For the text-containing cell, return its midpoint in (X, Y) coordinate format. 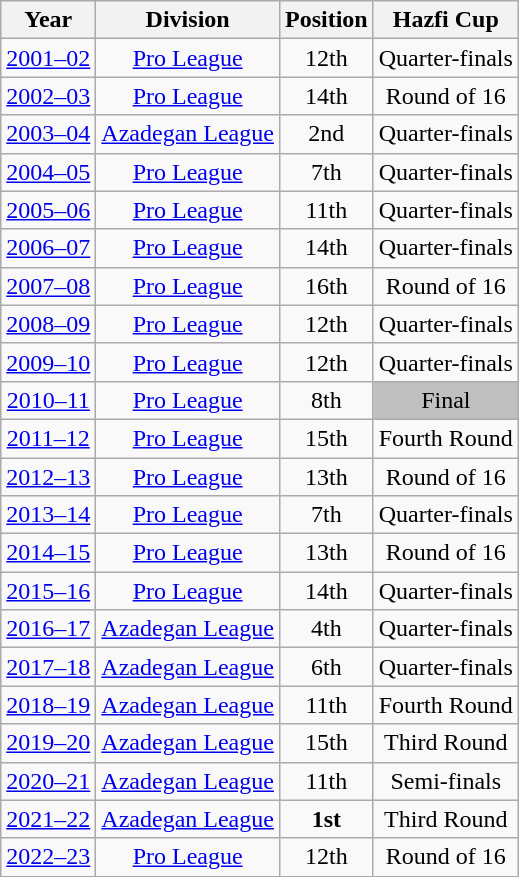
2009–10 (48, 362)
2007–08 (48, 286)
2018–19 (48, 705)
2017–18 (48, 667)
8th (326, 400)
4th (326, 629)
2001–02 (48, 58)
2008–09 (48, 324)
2010–11 (48, 400)
Position (326, 20)
Year (48, 20)
2016–17 (48, 629)
2013–14 (48, 515)
2nd (326, 134)
2020–21 (48, 781)
Hazfi Cup (446, 20)
6th (326, 667)
Final (446, 400)
Semi-finals (446, 781)
2011–12 (48, 438)
2004–05 (48, 172)
2019–20 (48, 743)
1st (326, 819)
2015–16 (48, 591)
2014–15 (48, 553)
2006–07 (48, 248)
Division (188, 20)
16th (326, 286)
2022–23 (48, 857)
2012–13 (48, 477)
2021–22 (48, 819)
2003–04 (48, 134)
2005–06 (48, 210)
2002–03 (48, 96)
